Extract the (x, y) coordinate from the center of the cell holding the provided text.  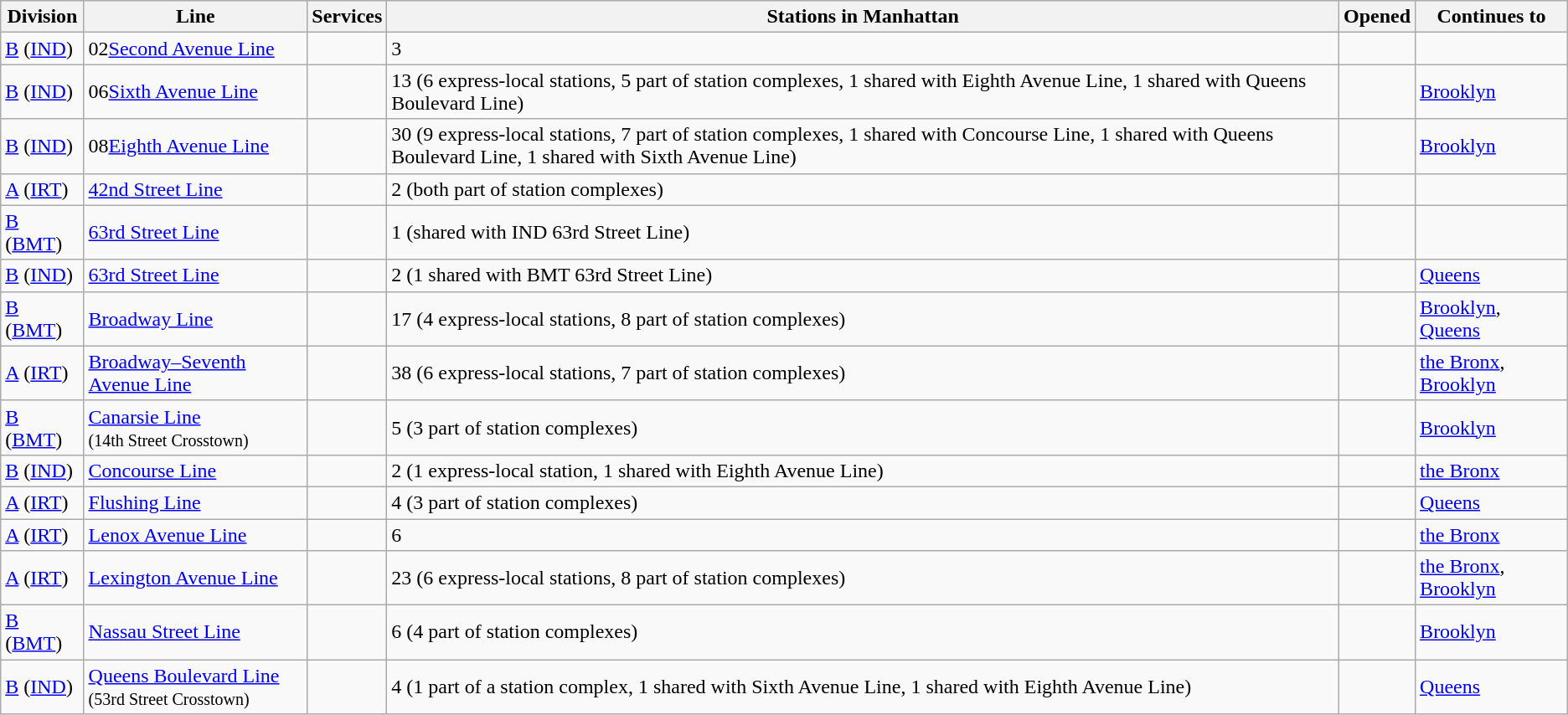
Nassau Street Line (196, 633)
2 (1 shared with BMT 63rd Street Line) (863, 275)
Concourse Line (196, 471)
Continues to (1492, 17)
2 (1 express-local station, 1 shared with Eighth Avenue Line) (863, 471)
Brooklyn, Queens (1492, 318)
2 (both part of station complexes) (863, 189)
Division (42, 17)
5 (3 part of station complexes) (863, 427)
6 (4 part of station complexes) (863, 633)
Canarsie Line(14th Street Crosstown) (196, 427)
06Sixth Avenue Line (196, 92)
Opened (1377, 17)
Broadway–Seventh Avenue Line (196, 373)
4 (1 part of a station complex, 1 shared with Sixth Avenue Line, 1 shared with Eighth Avenue Line) (863, 687)
17 (4 express-local stations, 8 part of station complexes) (863, 318)
Lenox Avenue Line (196, 535)
42nd Street Line (196, 189)
Broadway Line (196, 318)
Flushing Line (196, 502)
6 (863, 535)
Stations in Manhattan (863, 17)
Services (347, 17)
Lexington Avenue Line (196, 578)
13 (6 express-local stations, 5 part of station complexes, 1 shared with Eighth Avenue Line, 1 shared with Queens Boulevard Line) (863, 92)
38 (6 express-local stations, 7 part of station complexes) (863, 373)
02Second Avenue Line (196, 49)
1 (shared with IND 63rd Street Line) (863, 233)
Queens Boulevard Line(53rd Street Crosstown) (196, 687)
Line (196, 17)
3 (863, 49)
4 (3 part of station complexes) (863, 502)
23 (6 express-local stations, 8 part of station complexes) (863, 578)
08Eighth Avenue Line (196, 146)
